Locate the cell with the specified text and output its (x, y) center coordinate. 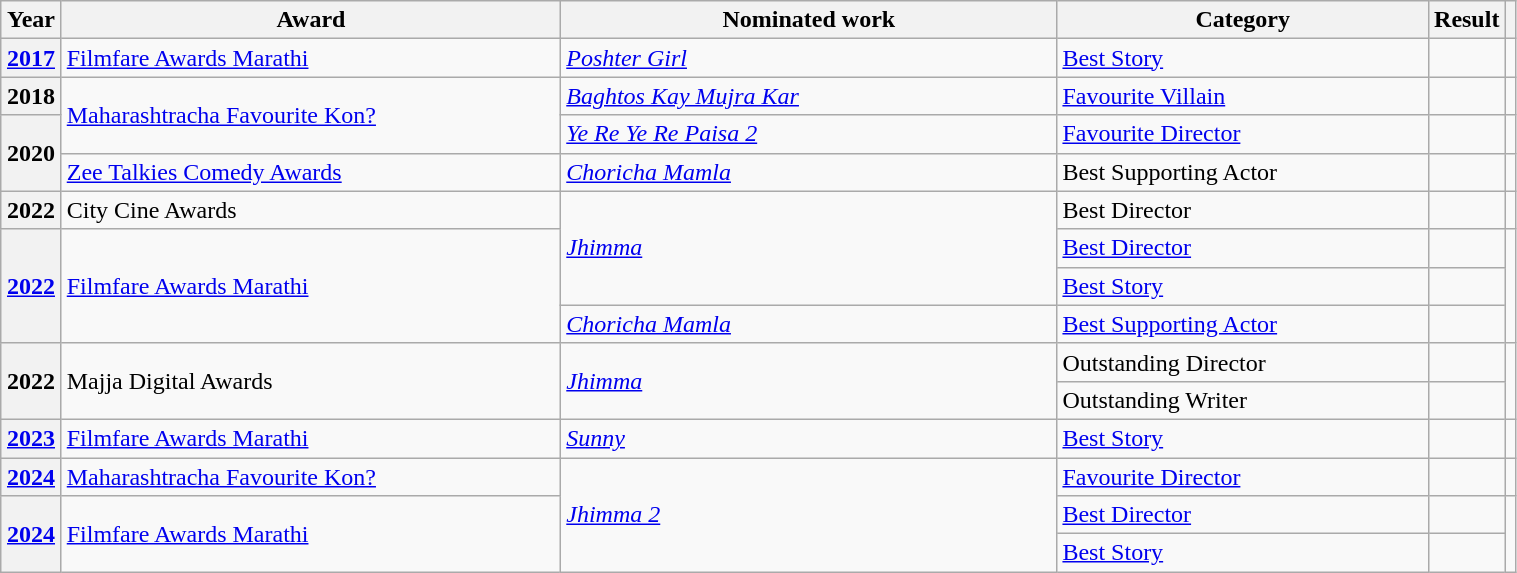
2018 (31, 96)
Ye Re Ye Re Paisa 2 (809, 134)
Award (311, 20)
Sunny (809, 438)
Outstanding Writer (1243, 400)
2017 (31, 58)
Favourite Villain (1243, 96)
Baghtos Kay Mujra Kar (809, 96)
Majja Digital Awards (311, 381)
Outstanding Director (1243, 362)
Poshter Girl (809, 58)
Year (31, 20)
2020 (31, 153)
Nominated work (809, 20)
Jhimma 2 (809, 515)
Zee Talkies Comedy Awards (311, 172)
Category (1243, 20)
City Cine Awards (311, 210)
Result (1467, 20)
2023 (31, 438)
